Detect which cell encompasses the target text, then output its [x, y] center coordinate. 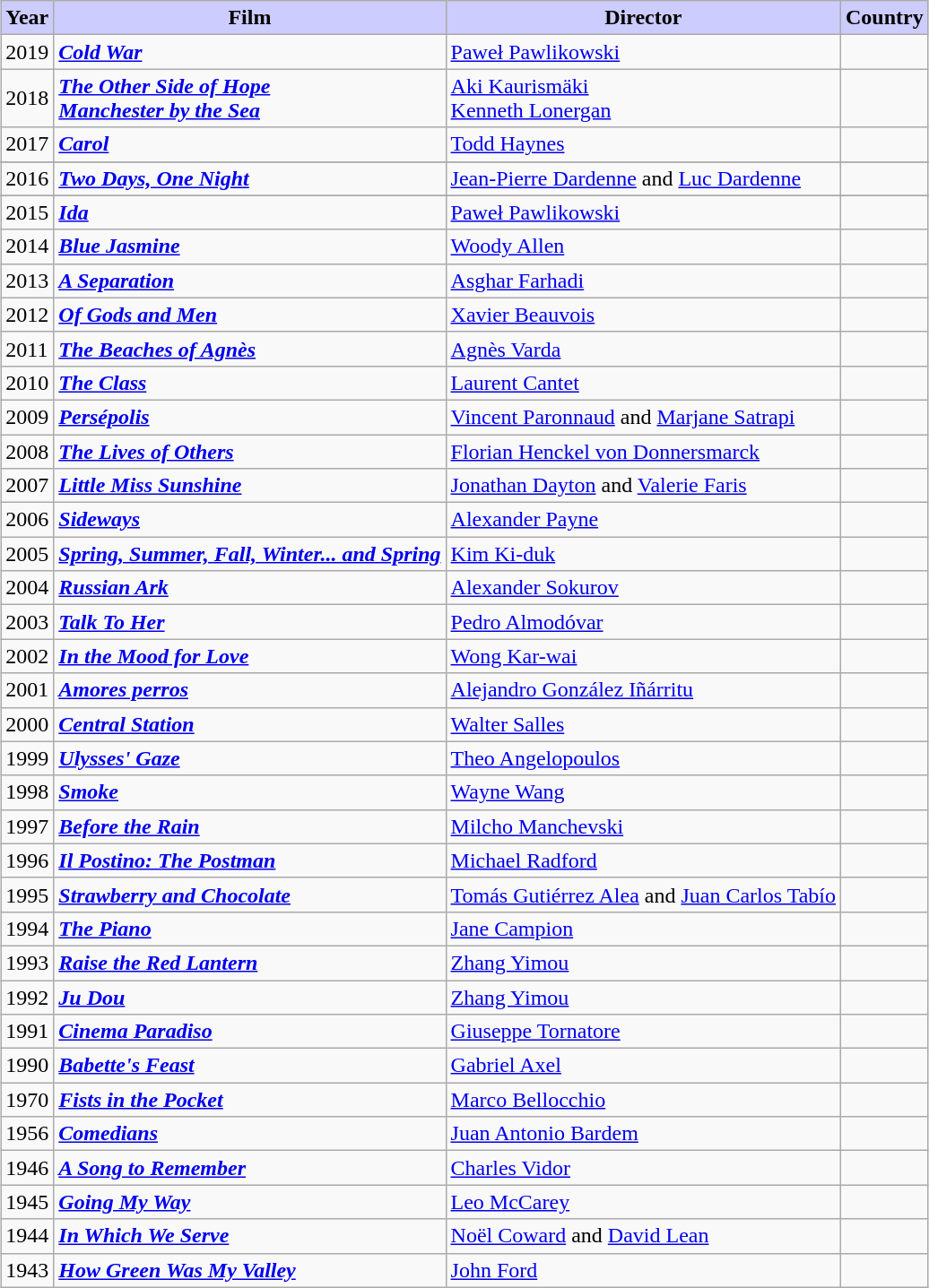
Michael Radford [643, 860]
1995 [27, 895]
The Beaches of Agnès [249, 349]
Jonathan Dayton and Valerie Faris [643, 486]
Raise the Red Lantern [249, 963]
Before the Rain [249, 826]
Country [885, 18]
2012 [27, 315]
2006 [27, 520]
Two Days, One Night [249, 178]
2016 [27, 178]
1943 [27, 1270]
Noël Coward and David Lean [643, 1236]
The Class [249, 383]
2018 [27, 99]
Cold War [249, 52]
2005 [27, 554]
2009 [27, 417]
Sideways [249, 520]
Alejandro González Iñárritu [643, 690]
Asghar Farhadi [643, 281]
Juan Antonio Bardem [643, 1134]
2013 [27, 281]
Spring, Summer, Fall, Winter... and Spring [249, 554]
1991 [27, 1032]
In Which We Serve [249, 1236]
2004 [27, 588]
2010 [27, 383]
2007 [27, 486]
Kim Ki-duk [643, 554]
Laurent Cantet [643, 383]
Smoke [249, 792]
2000 [27, 724]
Xavier Beauvois [643, 315]
Ulysses' Gaze [249, 758]
The Lives of Others [249, 451]
Year [27, 18]
Cinema Paradiso [249, 1032]
Woody Allen [643, 246]
Blue Jasmine [249, 246]
Marco Bellocchio [643, 1100]
Persépolis [249, 417]
1997 [27, 826]
Carol [249, 144]
Comedians [249, 1134]
The Other Side of HopeManchester by the Sea [249, 99]
Theo Angelopoulos [643, 758]
Little Miss Sunshine [249, 486]
Charles Vidor [643, 1168]
How Green Was My Valley [249, 1270]
1999 [27, 758]
Director [643, 18]
1970 [27, 1100]
Giuseppe Tornatore [643, 1032]
2008 [27, 451]
Il Postino: The Postman [249, 860]
2019 [27, 52]
Central Station [249, 724]
Babette's Feast [249, 1066]
2015 [27, 212]
Agnès Varda [643, 349]
1956 [27, 1134]
2017 [27, 144]
2002 [27, 656]
Of Gods and Men [249, 315]
Strawberry and Chocolate [249, 895]
1992 [27, 998]
2001 [27, 690]
Ju Dou [249, 998]
1945 [27, 1202]
Talk To Her [249, 622]
Milcho Manchevski [643, 826]
Fists in the Pocket [249, 1100]
Alexander Sokurov [643, 588]
2014 [27, 246]
Tomás Gutiérrez Alea and Juan Carlos Tabío [643, 895]
The Piano [249, 929]
Todd Haynes [643, 144]
Leo McCarey [643, 1202]
John Ford [643, 1270]
In the Mood for Love [249, 656]
1944 [27, 1236]
Wong Kar-wai [643, 656]
Film [249, 18]
Walter Salles [643, 724]
A Song to Remember [249, 1168]
1998 [27, 792]
Aki KaurismäkiKenneth Lonergan [643, 99]
1946 [27, 1168]
2003 [27, 622]
A Separation [249, 281]
Going My Way [249, 1202]
1994 [27, 929]
Jean-Pierre Dardenne and Luc Dardenne [643, 178]
Pedro Almodóvar [643, 622]
Amores perros [249, 690]
Jane Campion [643, 929]
Ida [249, 212]
2011 [27, 349]
Florian Henckel von Donnersmarck [643, 451]
1990 [27, 1066]
Alexander Payne [643, 520]
Gabriel Axel [643, 1066]
Russian Ark [249, 588]
1996 [27, 860]
Wayne Wang [643, 792]
1993 [27, 963]
Vincent Paronnaud and Marjane Satrapi [643, 417]
